Detect which cell encompasses the target text, then output its (x, y) center coordinate. 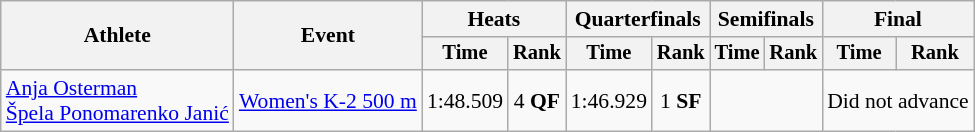
Final (898, 19)
Heats (494, 19)
1:48.509 (465, 100)
1 SF (681, 100)
Anja OstermanŠpela Ponomarenko Janić (118, 100)
Athlete (118, 36)
Women's K-2 500 m (328, 100)
1:46.929 (609, 100)
Did not advance (898, 100)
Semifinals (766, 19)
Event (328, 36)
Quarterfinals (638, 19)
4 QF (537, 100)
